Locate the cell with the specified text and output its [X, Y] center coordinate. 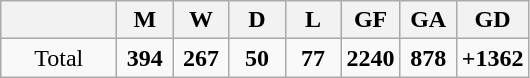
GD [492, 20]
Total [59, 58]
77 [313, 58]
+1362 [492, 58]
2240 [370, 58]
W [201, 20]
267 [201, 58]
878 [428, 58]
GA [428, 20]
L [313, 20]
50 [257, 58]
394 [145, 58]
D [257, 20]
GF [370, 20]
M [145, 20]
